Provide the (x, y) coordinate of the cell's center where the given text is located.  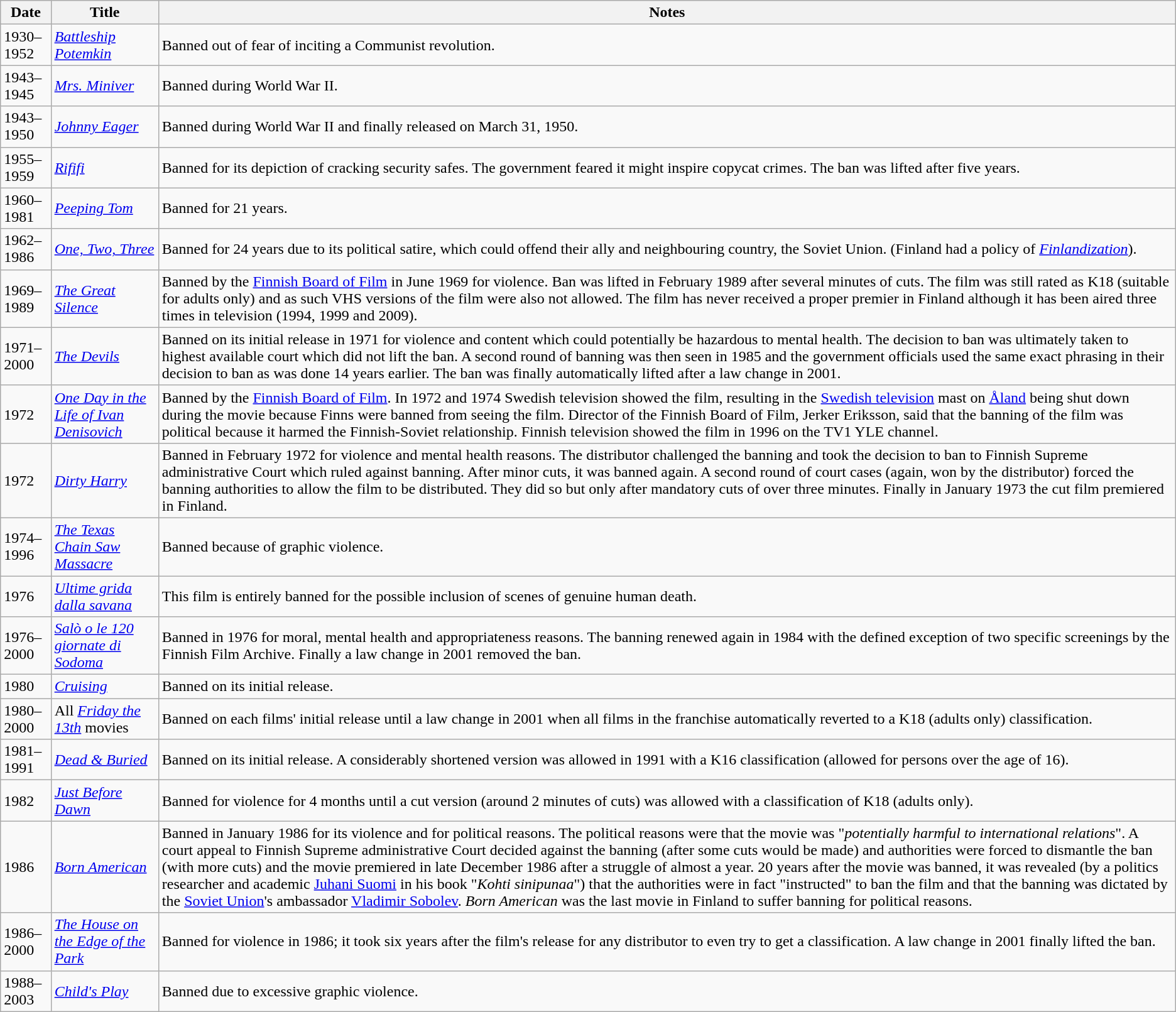
1988–2003 (26, 991)
The Great Silence (104, 298)
The Texas Chain Saw Massacre (104, 547)
1943–1945 (26, 85)
1982 (26, 800)
Banned during World War II and finally released on March 31, 1950. (667, 127)
Banned out of fear of inciting a Communist revolution. (667, 45)
1980–2000 (26, 719)
This film is entirely banned for the possible inclusion of scenes of genuine human death. (667, 596)
The House on the Edge of the Park (104, 942)
One Day in the Life of Ivan Denisovich (104, 414)
1980 (26, 687)
1976 (26, 596)
All Friday the 13th movies (104, 719)
Dirty Harry (104, 480)
1969–1989 (26, 298)
Banned because of graphic violence. (667, 547)
The Devils (104, 356)
1974–1996 (26, 547)
Banned for its depiction of cracking security safes. The government feared it might inspire copycat crimes. The ban was lifted after five years. (667, 167)
Banned due to excessive graphic violence. (667, 991)
1981–1991 (26, 760)
Battleship Potemkin (104, 45)
Mrs. Miniver (104, 85)
1986 (26, 867)
Cruising (104, 687)
Banned on its initial release. (667, 687)
Child's Play (104, 991)
Salò o le 120 giornate di Sodoma (104, 646)
Banned for 21 years. (667, 209)
Banned during World War II. (667, 85)
1986–2000 (26, 942)
Ultime grida dalla savana (104, 596)
Peeping Tom (104, 209)
1962–1986 (26, 249)
Title (104, 13)
Rififi (104, 167)
1971–2000 (26, 356)
Johnny Eager (104, 127)
Born American (104, 867)
Dead & Buried (104, 760)
Banned for violence for 4 months until a cut version (around 2 minutes of cuts) was allowed with a classification of K18 (adults only). (667, 800)
1976–2000 (26, 646)
1955–1959 (26, 167)
Notes (667, 13)
One, Two, Three (104, 249)
Just Before Dawn (104, 800)
1943–1950 (26, 127)
Date (26, 13)
1960–1981 (26, 209)
1930–1952 (26, 45)
